Scan for the cell matching the given text and deliver its (X, Y) coordinate at center. 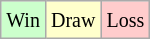
Win (24, 20)
Draw (72, 20)
Loss (126, 20)
